Locate the cell with the specified text and output its (X, Y) center coordinate. 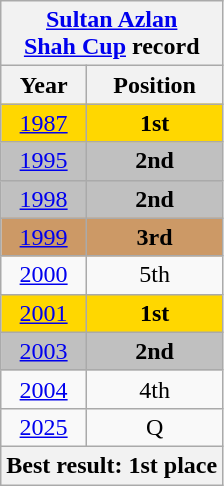
4th (155, 389)
Best result: 1st place (112, 465)
1998 (44, 199)
2025 (44, 427)
Q (155, 427)
Year (44, 85)
2003 (44, 351)
2001 (44, 313)
5th (155, 275)
1995 (44, 161)
3rd (155, 237)
2000 (44, 275)
1999 (44, 237)
1987 (44, 123)
Sultan AzlanShah Cup record (112, 34)
Position (155, 85)
2004 (44, 389)
